Return the (X, Y) coordinate for the center point of the cell that contains the specified text.  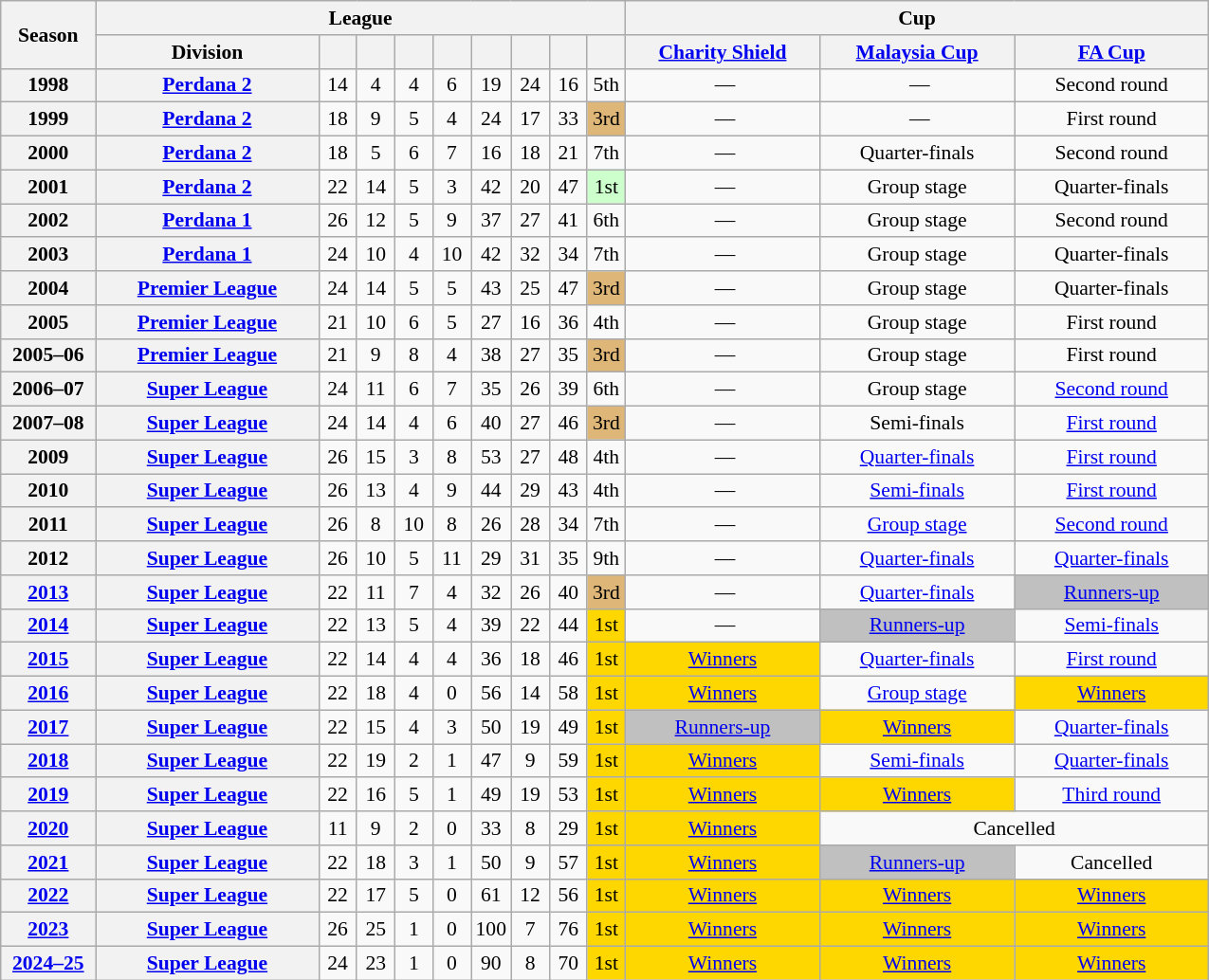
2019 (48, 795)
2015 (48, 660)
Malaysia Cup (918, 52)
Third round (1111, 795)
2021 (48, 862)
Season (48, 34)
28 (530, 525)
1998 (48, 85)
2005–06 (48, 355)
2001 (48, 187)
2023 (48, 930)
9th (606, 558)
100 (491, 930)
2003 (48, 255)
2006–07 (48, 390)
League (360, 18)
Cup (916, 18)
41 (568, 221)
2007–08 (48, 424)
2009 (48, 457)
FA Cup (1111, 52)
2005 (48, 322)
48 (568, 457)
2018 (48, 761)
37 (491, 221)
31 (530, 558)
59 (568, 761)
2000 (48, 154)
2011 (48, 525)
76 (568, 930)
57 (568, 862)
2013 (48, 592)
Charity Shield (723, 52)
5th (606, 85)
2012 (48, 558)
2004 (48, 288)
2022 (48, 896)
58 (568, 694)
2014 (48, 626)
2016 (48, 694)
38 (491, 355)
Division (207, 52)
1999 (48, 119)
61 (491, 896)
2010 (48, 491)
2017 (48, 727)
2020 (48, 828)
2002 (48, 221)
20 (530, 187)
